Detect which cell encompasses the target text, then output its (x, y) center coordinate. 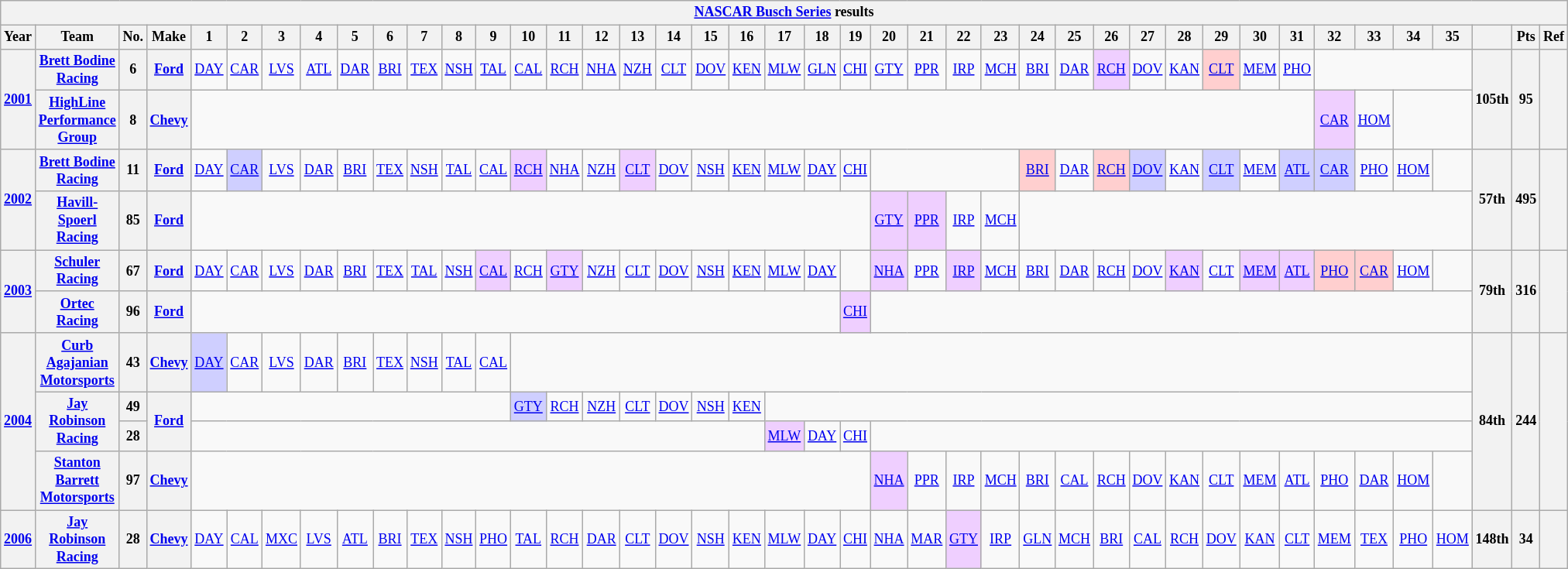
27 (1148, 37)
67 (133, 271)
No. (133, 37)
10 (528, 37)
3 (282, 37)
15 (711, 37)
24 (1038, 37)
12 (602, 37)
2004 (19, 421)
Team (77, 37)
495 (1526, 200)
26 (1111, 37)
21 (927, 37)
Havill-Spoerl Racing (77, 221)
7 (424, 37)
Curb Agajanian Motorsports (77, 362)
19 (856, 37)
MXC (282, 540)
84th (1492, 421)
25 (1075, 37)
33 (1374, 37)
20 (889, 37)
49 (133, 406)
Ortec Racing (77, 312)
Pts (1526, 37)
32 (1334, 37)
Ref (1554, 37)
16 (747, 37)
13 (638, 37)
85 (133, 221)
244 (1526, 421)
1 (209, 37)
Year (19, 37)
2001 (19, 99)
2003 (19, 291)
2002 (19, 200)
5 (355, 37)
Schuler Racing (77, 271)
17 (784, 37)
2 (245, 37)
Stanton Barrett Motorsports (77, 480)
79th (1492, 291)
96 (133, 312)
NASCAR Busch Series results (784, 12)
43 (133, 362)
57th (1492, 200)
31 (1298, 37)
4 (319, 37)
95 (1526, 99)
29 (1221, 37)
316 (1526, 291)
105th (1492, 99)
18 (822, 37)
2006 (19, 540)
MAR (927, 540)
Make (169, 37)
35 (1453, 37)
30 (1260, 37)
HighLine Performance Group (77, 120)
9 (494, 37)
22 (964, 37)
23 (1000, 37)
97 (133, 480)
14 (674, 37)
148th (1492, 540)
